Find where the given text appears and provide that cell's center as (x, y) coordinate. 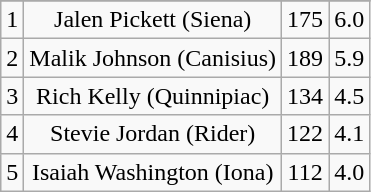
5.9 (350, 58)
Stevie Jordan (Rider) (153, 134)
4.0 (350, 172)
122 (306, 134)
5 (12, 172)
1 (12, 20)
112 (306, 172)
Isaiah Washington (Iona) (153, 172)
Jalen Pickett (Siena) (153, 20)
4.1 (350, 134)
134 (306, 96)
3 (12, 96)
175 (306, 20)
4.5 (350, 96)
2 (12, 58)
6.0 (350, 20)
4 (12, 134)
189 (306, 58)
Rich Kelly (Quinnipiac) (153, 96)
Malik Johnson (Canisius) (153, 58)
